Pinpoint the cell where the given text exists, returning its [x, y] midpoint coordinate. 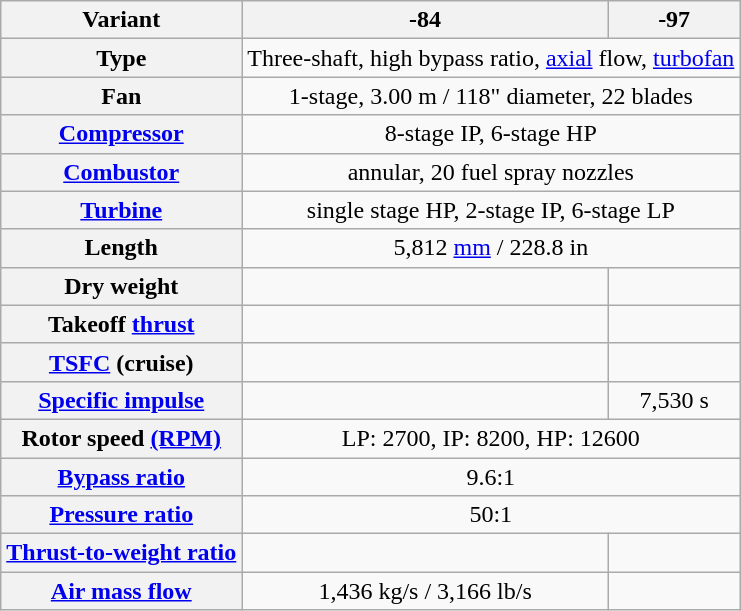
9.6:1 [491, 477]
Compressor [122, 134]
Combustor [122, 172]
Rotor speed (RPM) [122, 438]
Turbine [122, 210]
LP: 2700, IP: 8200, HP: 12600 [491, 438]
Specific impulse [122, 400]
TSFC (cruise) [122, 362]
1,436 kg/s / 3,166 lb/s [426, 591]
8-stage IP, 6-stage HP [491, 134]
Thrust-to-weight ratio [122, 553]
Takeoff thrust [122, 324]
5,812 mm / 228.8 in [491, 248]
Bypass ratio [122, 477]
Type [122, 58]
-97 [674, 20]
Fan [122, 96]
annular, 20 fuel spray nozzles [491, 172]
Three-shaft, high bypass ratio, axial flow, turbofan [491, 58]
Variant [122, 20]
single stage HP, 2-stage IP, 6-stage LP [491, 210]
7,530 s [674, 400]
Dry weight [122, 286]
Length [122, 248]
-84 [426, 20]
1-stage, 3.00 m / 118" diameter, 22 blades [491, 96]
Pressure ratio [122, 515]
50:1 [491, 515]
Air mass flow [122, 591]
